Extract the (x, y) coordinate from the center of the cell holding the provided text.  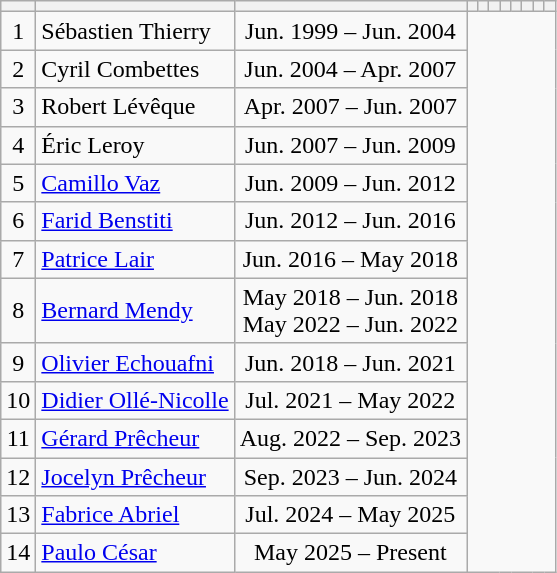
7 (18, 259)
Jocelyn Prêcheur (135, 477)
Jun. 2012 – Jun. 2016 (350, 221)
May 2018 – Jun. 2018May 2022 – Jun. 2022 (350, 310)
Gérard Prêcheur (135, 438)
Jun. 2009 – Jun. 2012 (350, 183)
3 (18, 107)
Éric Leroy (135, 145)
5 (18, 183)
Aug. 2022 – Sep. 2023 (350, 438)
6 (18, 221)
Didier Ollé-Nicolle (135, 400)
May 2025 – Present (350, 553)
Jun. 2007 – Jun. 2009 (350, 145)
Jun. 2018 – Jun. 2021 (350, 362)
Sébastien Thierry (135, 31)
2 (18, 69)
14 (18, 553)
Jun. 2004 – Apr. 2007 (350, 69)
Farid Benstiti (135, 221)
Jul. 2021 – May 2022 (350, 400)
Jun. 2016 – May 2018 (350, 259)
11 (18, 438)
Jul. 2024 – May 2025 (350, 515)
Robert Lévêque (135, 107)
Camillo Vaz (135, 183)
Bernard Mendy (135, 310)
Patrice Lair (135, 259)
Paulo César (135, 553)
Jun. 1999 – Jun. 2004 (350, 31)
12 (18, 477)
Cyril Combettes (135, 69)
9 (18, 362)
Sep. 2023 – Jun. 2024 (350, 477)
Fabrice Abriel (135, 515)
4 (18, 145)
10 (18, 400)
Olivier Echouafni (135, 362)
13 (18, 515)
1 (18, 31)
8 (18, 310)
Apr. 2007 – Jun. 2007 (350, 107)
